For the text-containing cell, return its midpoint in [X, Y] coordinate format. 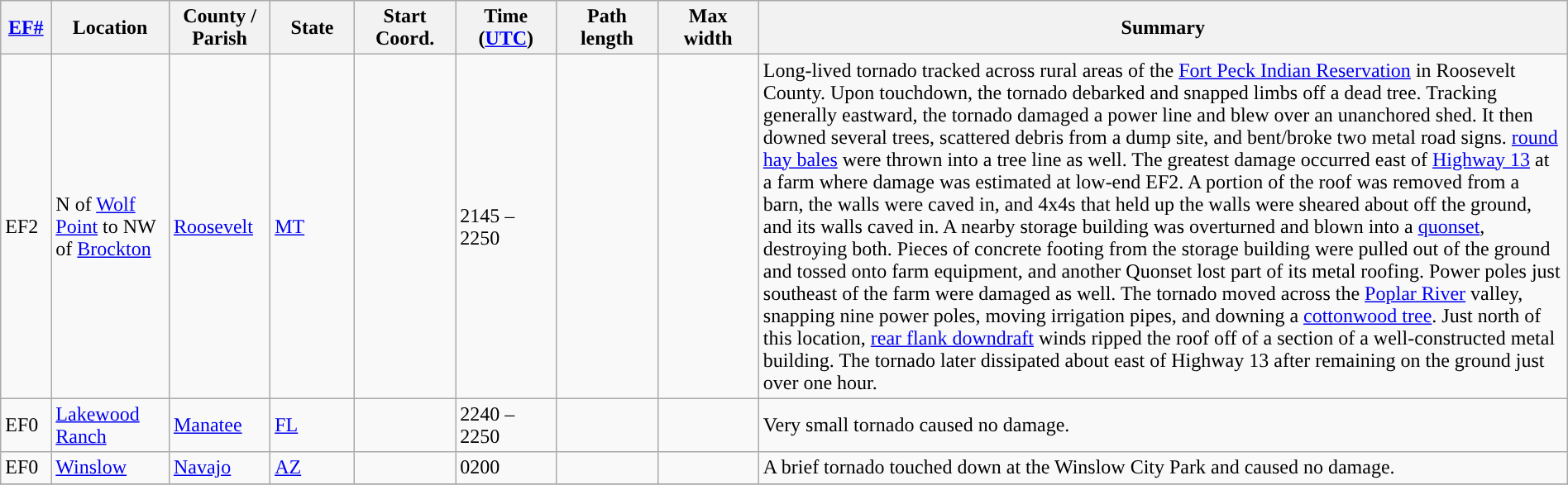
Navajo [219, 468]
Max width [708, 28]
2240 – 2250 [506, 425]
MT [313, 226]
County / Parish [219, 28]
Location [111, 28]
Time (UTC) [506, 28]
State [313, 28]
A brief tornado touched down at the Winslow City Park and caused no damage. [1163, 468]
0200 [506, 468]
AZ [313, 468]
Summary [1163, 28]
Winslow [111, 468]
N of Wolf Point to NW of Brockton [111, 226]
Very small tornado caused no damage. [1163, 425]
Manatee [219, 425]
EF# [26, 28]
FL [313, 425]
2145 – 2250 [506, 226]
Start Coord. [404, 28]
Path length [607, 28]
EF2 [26, 226]
Roosevelt [219, 226]
Lakewood Ranch [111, 425]
